Determine the [x, y] coordinate at the center of the cell enclosing the given text.  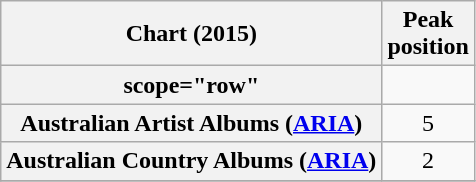
2 [428, 161]
Australian Artist Albums (ARIA) [192, 123]
scope="row" [192, 85]
Australian Country Albums (ARIA) [192, 161]
Chart (2015) [192, 34]
Peakposition [428, 34]
5 [428, 123]
